Return the (X, Y) coordinate for the center point of the cell that contains the specified text.  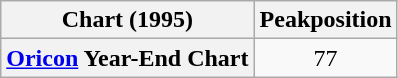
Chart (1995) (128, 20)
77 (326, 58)
Oricon Year-End Chart (128, 58)
Peakposition (326, 20)
